Return the (x, y) coordinate for the center point of the cell that contains the specified text.  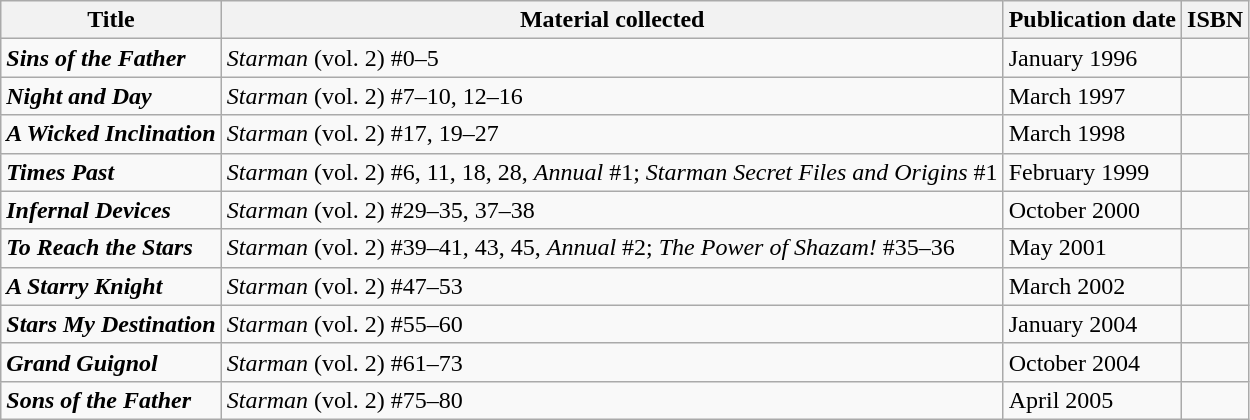
Night and Day (111, 96)
March 1997 (1092, 96)
A Wicked Inclination (111, 134)
February 1999 (1092, 172)
Starman (vol. 2) #61–73 (612, 362)
Starman (vol. 2) #47–53 (612, 286)
March 1998 (1092, 134)
Publication date (1092, 20)
Times Past (111, 172)
April 2005 (1092, 400)
To Reach the Stars (111, 248)
Title (111, 20)
Sins of the Father (111, 58)
October 2000 (1092, 210)
Starman (vol. 2) #0–5 (612, 58)
ISBN (1216, 20)
Starman (vol. 2) #17, 19–27 (612, 134)
Stars My Destination (111, 324)
Grand Guignol (111, 362)
January 2004 (1092, 324)
Starman (vol. 2) #75–80 (612, 400)
Material collected (612, 20)
March 2002 (1092, 286)
Starman (vol. 2) #29–35, 37–38 (612, 210)
Starman (vol. 2) #7–10, 12–16 (612, 96)
October 2004 (1092, 362)
January 1996 (1092, 58)
Sons of the Father (111, 400)
A Starry Knight (111, 286)
Starman (vol. 2) #55–60 (612, 324)
Infernal Devices (111, 210)
May 2001 (1092, 248)
Starman (vol. 2) #39–41, 43, 45, Annual #2; The Power of Shazam! #35–36 (612, 248)
Starman (vol. 2) #6, 11, 18, 28, Annual #1; Starman Secret Files and Origins #1 (612, 172)
